From the cell containing the given text, extract its center point as (x, y) coordinate. 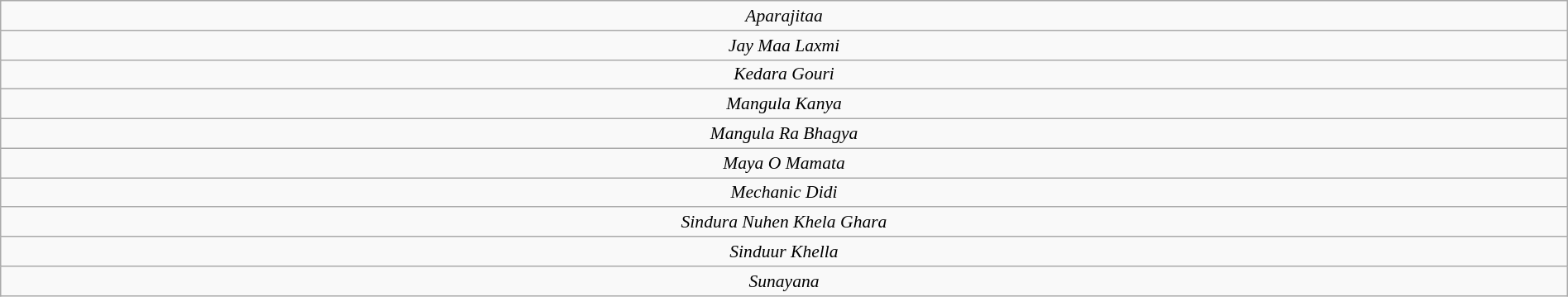
Sindura Nuhen Khela Ghara (784, 223)
Jay Maa Laxmi (784, 46)
Mechanic Didi (784, 193)
Sunayana (784, 281)
Mangula Kanya (784, 104)
Sinduur Khella (784, 251)
Maya O Mamata (784, 163)
Aparajitaa (784, 16)
Mangula Ra Bhagya (784, 134)
Kedara Gouri (784, 74)
